Scan for the cell matching the given text and deliver its (X, Y) coordinate at center. 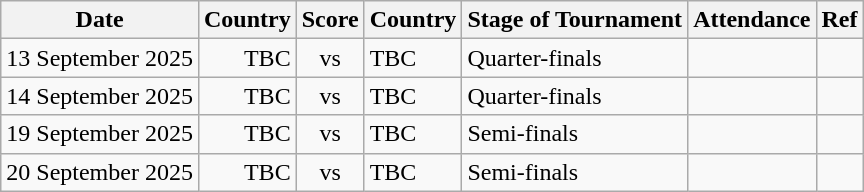
Stage of Tournament (575, 20)
Date (100, 20)
Ref (840, 20)
20 September 2025 (100, 172)
14 September 2025 (100, 96)
Attendance (752, 20)
13 September 2025 (100, 58)
Score (330, 20)
19 September 2025 (100, 134)
